Provide the (x, y) coordinate of the cell's center where the given text is located.  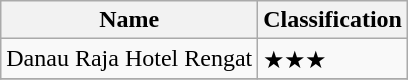
Classification (333, 20)
Name (130, 20)
Danau Raja Hotel Rengat (130, 59)
★★★ (333, 59)
